Provide the (X, Y) coordinate of the cell's center where the given text is located.  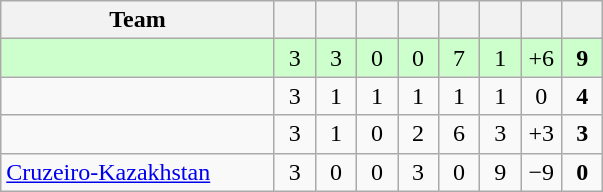
Cruzeiro-Kazakhstan (138, 172)
4 (582, 96)
+3 (542, 134)
−9 (542, 172)
+6 (542, 58)
7 (460, 58)
6 (460, 134)
2 (418, 134)
Team (138, 20)
